Return (x, y) of the center of cell containing provided text 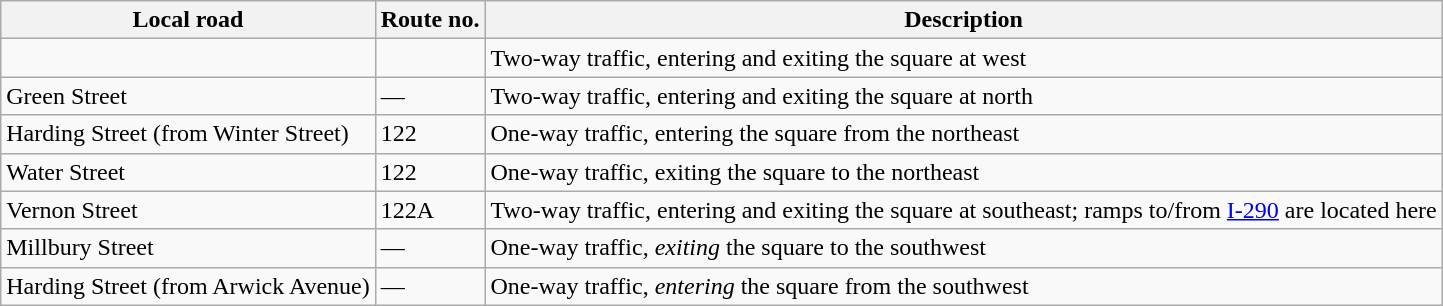
Local road (188, 20)
122A (430, 210)
One-way traffic, entering the square from the southwest (964, 286)
Water Street (188, 172)
Two-way traffic, entering and exiting the square at north (964, 96)
Vernon Street (188, 210)
One-way traffic, exiting the square to the northeast (964, 172)
Millbury Street (188, 248)
Harding Street (from Winter Street) (188, 134)
Route no. (430, 20)
Harding Street (from Arwick Avenue) (188, 286)
Description (964, 20)
One-way traffic, exiting the square to the southwest (964, 248)
One-way traffic, entering the square from the northeast (964, 134)
Two-way traffic, entering and exiting the square at southeast; ramps to/from I-290 are located here (964, 210)
Green Street (188, 96)
Two-way traffic, entering and exiting the square at west (964, 58)
